Capture the cell that displays the provided text and extract its (X, Y) central coordinate. 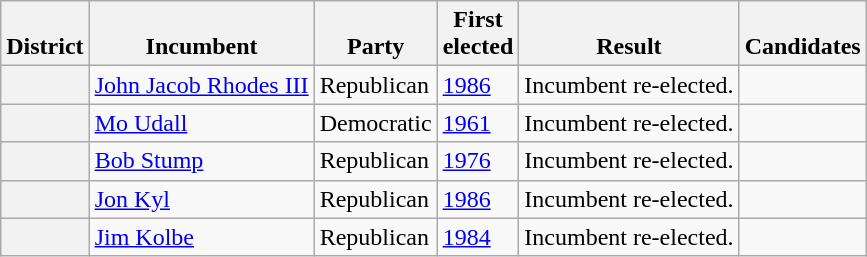
Mo Udall (202, 123)
John Jacob Rhodes III (202, 85)
Bob Stump (202, 161)
Party (376, 34)
District (45, 34)
1976 (478, 161)
Incumbent (202, 34)
Jon Kyl (202, 199)
Candidates (802, 34)
Jim Kolbe (202, 237)
1984 (478, 237)
Firstelected (478, 34)
Result (629, 34)
1961 (478, 123)
Democratic (376, 123)
